For the text-containing cell, return its midpoint in (X, Y) coordinate format. 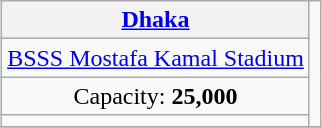
Dhaka (156, 20)
Capacity: 25,000 (156, 96)
BSSS Mostafa Kamal Stadium (156, 58)
